Determine the (X, Y) coordinate at the center of the cell enclosing the given text.  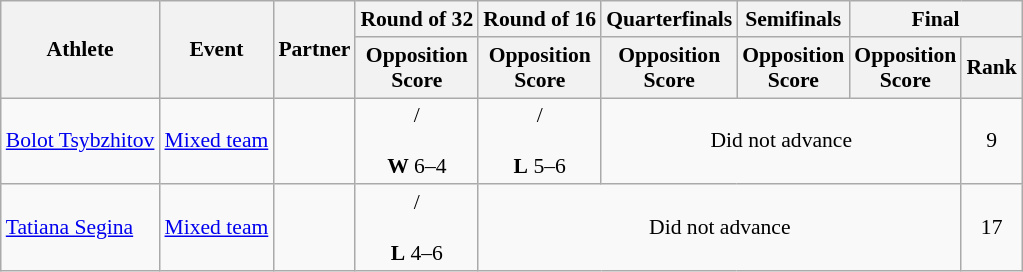
/ L 4–6 (416, 228)
Athlete (80, 50)
Partner (314, 50)
9 (992, 142)
17 (992, 228)
Round of 32 (416, 19)
Quarterfinals (669, 19)
Final (936, 19)
Round of 16 (540, 19)
Semifinals (793, 19)
/ W 6–4 (416, 142)
Event (216, 50)
Rank (992, 68)
Bolot Tsybzhitov (80, 142)
/ L 5–6 (540, 142)
Tatiana Segina (80, 228)
